Determine the (x, y) coordinate at the center of the cell enclosing the given text.  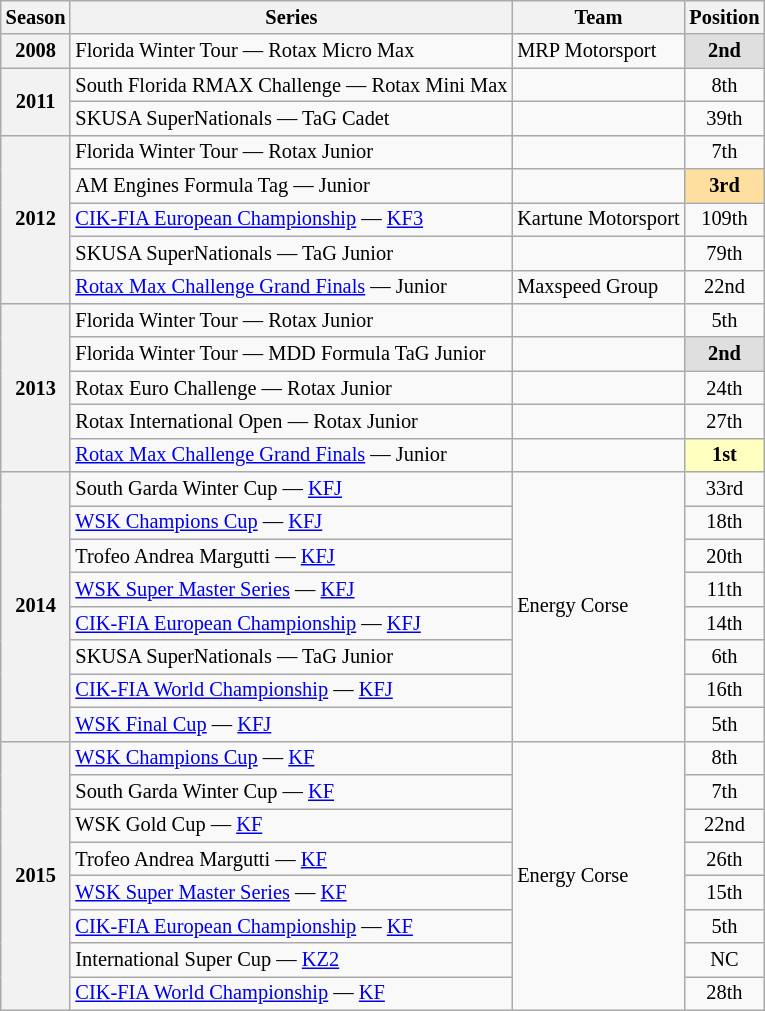
27th (724, 421)
South Florida RMAX Challenge — Rotax Mini Max (291, 85)
109th (724, 219)
Trofeo Andrea Margutti — KFJ (291, 556)
SKUSA SuperNationals — TaG Cadet (291, 118)
Series (291, 17)
26th (724, 859)
WSK Champions Cup — KF (291, 758)
WSK Final Cup — KFJ (291, 724)
Season (36, 17)
2012 (36, 219)
MRP Motorsport (598, 51)
Rotax International Open — Rotax Junior (291, 421)
2014 (36, 606)
South Garda Winter Cup — KF (291, 791)
Trofeo Andrea Margutti — KF (291, 859)
3rd (724, 186)
South Garda Winter Cup — KFJ (291, 489)
CIK-FIA World Championship — KF (291, 993)
Team (598, 17)
CIK-FIA European Championship — KF3 (291, 219)
14th (724, 623)
CIK-FIA European Championship — KF (291, 926)
79th (724, 253)
2013 (36, 387)
International Super Cup — KZ2 (291, 960)
39th (724, 118)
33rd (724, 489)
Florida Winter Tour — Rotax Micro Max (291, 51)
1st (724, 455)
11th (724, 589)
18th (724, 522)
WSK Super Master Series — KFJ (291, 589)
Maxspeed Group (598, 287)
16th (724, 690)
24th (724, 388)
20th (724, 556)
Position (724, 17)
WSK Champions Cup — KFJ (291, 522)
Florida Winter Tour — MDD Formula TaG Junior (291, 354)
WSK Gold Cup — KF (291, 825)
AM Engines Formula Tag — Junior (291, 186)
WSK Super Master Series — KF (291, 892)
CIK-FIA European Championship — KFJ (291, 623)
CIK-FIA World Championship — KFJ (291, 690)
Rotax Euro Challenge — Rotax Junior (291, 388)
2011 (36, 102)
28th (724, 993)
2008 (36, 51)
NC (724, 960)
Kartune Motorsport (598, 219)
2015 (36, 876)
15th (724, 892)
6th (724, 657)
